Detect which cell encompasses the target text, then output its (X, Y) center coordinate. 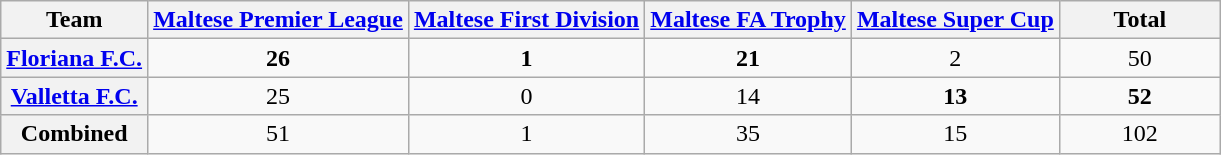
Valletta F.C. (74, 96)
Total (1140, 20)
26 (278, 58)
15 (955, 134)
Maltese Premier League (278, 20)
Maltese First Division (526, 20)
0 (526, 96)
Maltese FA Trophy (748, 20)
Team (74, 20)
51 (278, 134)
25 (278, 96)
52 (1140, 96)
14 (748, 96)
Maltese Super Cup (955, 20)
13 (955, 96)
50 (1140, 58)
102 (1140, 134)
Floriana F.C. (74, 58)
21 (748, 58)
2 (955, 58)
Combined (74, 134)
35 (748, 134)
